Detect which cell encompasses the target text, then output its [X, Y] center coordinate. 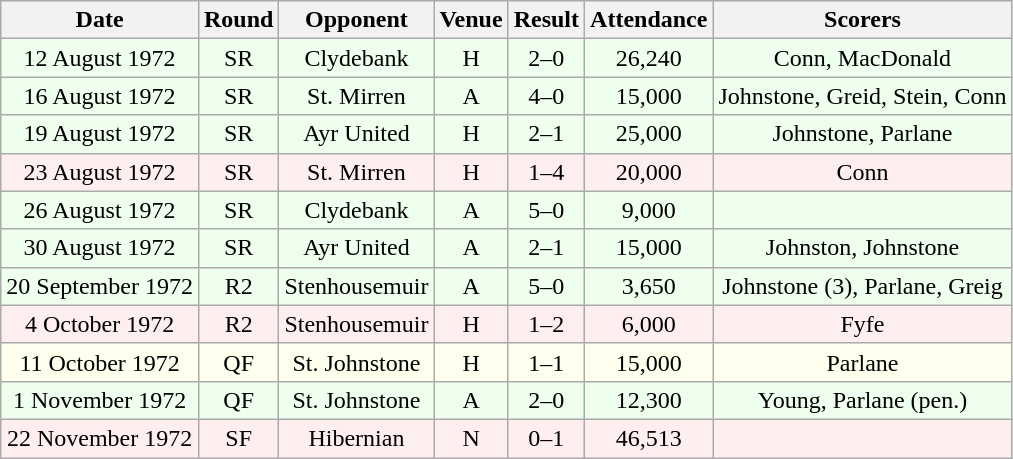
Johnstone (3), Parlane, Greig [862, 286]
6,000 [649, 324]
22 November 1972 [100, 438]
1–2 [546, 324]
Result [546, 20]
0–1 [546, 438]
26 August 1972 [100, 210]
Johnstone, Greid, Stein, Conn [862, 96]
Date [100, 20]
Opponent [356, 20]
9,000 [649, 210]
N [471, 438]
1 November 1972 [100, 400]
Fyfe [862, 324]
Young, Parlane (pen.) [862, 400]
1–4 [546, 172]
1–1 [546, 362]
20 September 1972 [100, 286]
12 August 1972 [100, 58]
Parlane [862, 362]
46,513 [649, 438]
Round [238, 20]
3,650 [649, 286]
Conn [862, 172]
25,000 [649, 134]
Attendance [649, 20]
Conn, MacDonald [862, 58]
11 October 1972 [100, 362]
30 August 1972 [100, 248]
16 August 1972 [100, 96]
4 October 1972 [100, 324]
4–0 [546, 96]
12,300 [649, 400]
23 August 1972 [100, 172]
20,000 [649, 172]
Scorers [862, 20]
Johnston, Johnstone [862, 248]
Venue [471, 20]
19 August 1972 [100, 134]
Hibernian [356, 438]
26,240 [649, 58]
SF [238, 438]
Johnstone, Parlane [862, 134]
